Detect which cell encompasses the target text, then output its (X, Y) center coordinate. 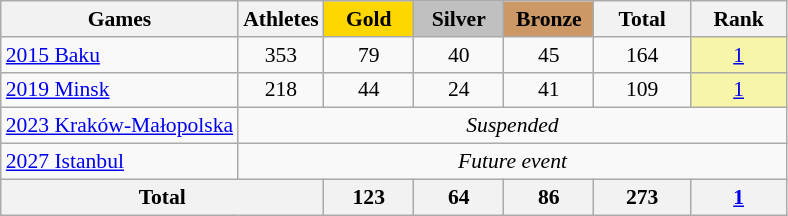
41 (549, 90)
Bronze (549, 19)
64 (459, 197)
353 (281, 55)
273 (642, 197)
2019 Minsk (120, 90)
109 (642, 90)
Gold (369, 19)
Silver (459, 19)
Suspended (512, 126)
44 (369, 90)
Games (120, 19)
Rank (738, 19)
40 (459, 55)
24 (459, 90)
2027 Istanbul (120, 162)
Future event (512, 162)
79 (369, 55)
2023 Kraków-Małopolska (120, 126)
123 (369, 197)
218 (281, 90)
86 (549, 197)
2015 Baku (120, 55)
45 (549, 55)
164 (642, 55)
Athletes (281, 19)
